Return the [X, Y] coordinate for the center point of the cell that contains the specified text.  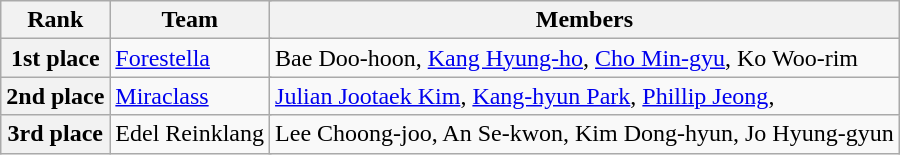
Miraclass [190, 96]
Members [585, 20]
Julian Jootaek Kim, Kang-hyun Park, Phillip Jeong, [585, 96]
Forestella [190, 58]
3rd place [56, 134]
Rank [56, 20]
Team [190, 20]
Edel Reinklang [190, 134]
2nd place [56, 96]
Bae Doo-hoon, Kang Hyung-ho, Cho Min-gyu, Ko Woo-rim [585, 58]
1st place [56, 58]
Lee Choong-joo, An Se-kwon, Kim Dong-hyun, Jo Hyung-gyun [585, 134]
